Return (x, y) of the center of cell containing provided text 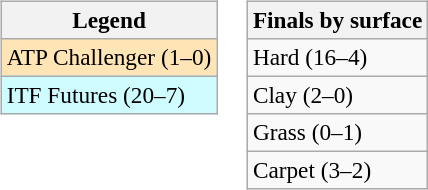
Carpet (3–2) (337, 171)
Grass (0–1) (337, 133)
ITF Futures (20–7) (108, 95)
Finals by surface (337, 20)
Clay (2–0) (337, 95)
Hard (16–4) (337, 57)
ATP Challenger (1–0) (108, 57)
Legend (108, 20)
